Find where the given text appears and provide that cell's center as [X, Y] coordinate. 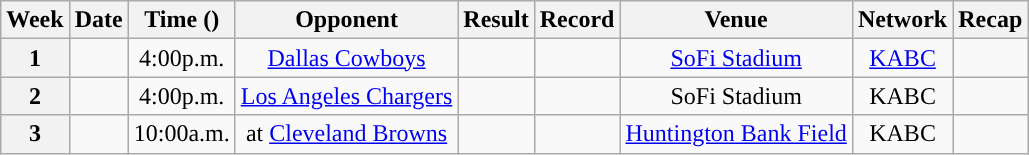
Date [98, 20]
Dallas Cowboys [346, 58]
Huntington Bank Field [736, 134]
2 [35, 96]
Recap [990, 20]
3 [35, 134]
Time () [182, 20]
Los Angeles Chargers [346, 96]
at Cleveland Browns [346, 134]
1 [35, 58]
Result [496, 20]
10:00a.m. [182, 134]
Venue [736, 20]
Week [35, 20]
Opponent [346, 20]
Record [577, 20]
Network [902, 20]
